Return the [x, y] coordinate for the center point of the cell that contains the specified text.  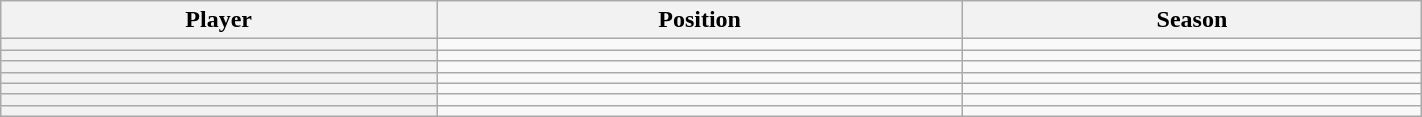
Position [700, 20]
Season [1192, 20]
Player [219, 20]
